Pinpoint the cell where the given text exists, returning its [x, y] midpoint coordinate. 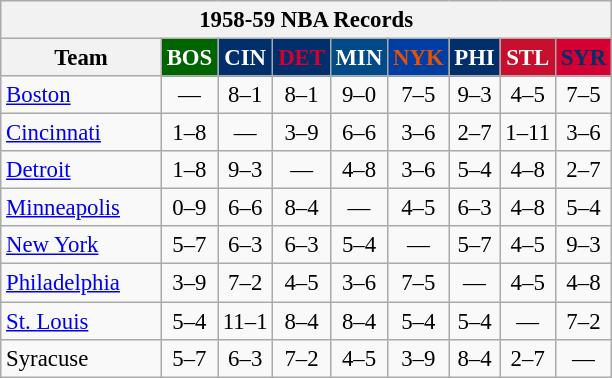
CIN [246, 58]
0–9 [189, 208]
New York [82, 245]
9–0 [358, 95]
Cincinnati [82, 133]
Boston [82, 95]
NYK [418, 58]
SYR [583, 58]
Detroit [82, 170]
STL [528, 58]
Team [82, 58]
St. Louis [82, 321]
PHI [474, 58]
11–1 [246, 321]
MIN [358, 58]
Philadelphia [82, 283]
Minneapolis [82, 208]
Syracuse [82, 358]
1–11 [528, 133]
DET [302, 58]
BOS [189, 58]
1958-59 NBA Records [306, 20]
